For the text-containing cell, return its midpoint in (x, y) coordinate format. 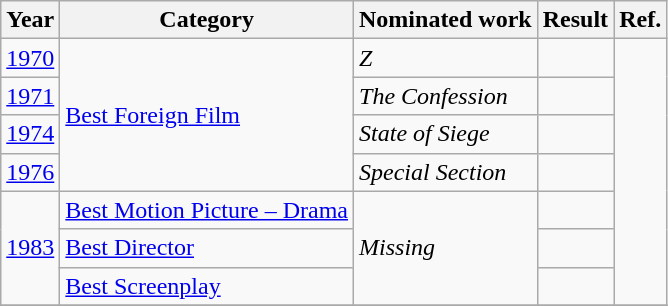
Year (30, 20)
Special Section (446, 172)
Best Foreign Film (207, 115)
1970 (30, 58)
Best Screenplay (207, 286)
1971 (30, 96)
1976 (30, 172)
Ref. (640, 20)
Z (446, 58)
Category (207, 20)
Result (575, 20)
Best Director (207, 248)
1974 (30, 134)
1983 (30, 248)
Nominated work (446, 20)
The Confession (446, 96)
Missing (446, 248)
State of Siege (446, 134)
Best Motion Picture – Drama (207, 210)
